Return the [X, Y] coordinate for the center point of the cell that contains the specified text.  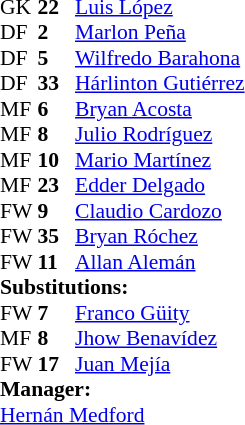
Allan Alemán [160, 262]
Hárlinton Gutiérrez [160, 83]
Mario Martínez [160, 160]
Bryan Acosta [160, 109]
Franco Güity [160, 313]
Wilfredo Barahona [160, 58]
2 [57, 33]
Manager: [122, 389]
Marlon Peña [160, 33]
Jhow Benavídez [160, 339]
9 [57, 211]
Edder Delgado [160, 185]
33 [57, 83]
23 [57, 185]
11 [57, 262]
Bryan Róchez [160, 237]
35 [57, 237]
6 [57, 109]
5 [57, 58]
Julio Rodríguez [160, 135]
17 [57, 364]
Juan Mejía [160, 364]
7 [57, 313]
10 [57, 160]
Substitutions: [122, 287]
Claudio Cardozo [160, 211]
